Return the (x, y) coordinate for the center point of the cell that contains the specified text.  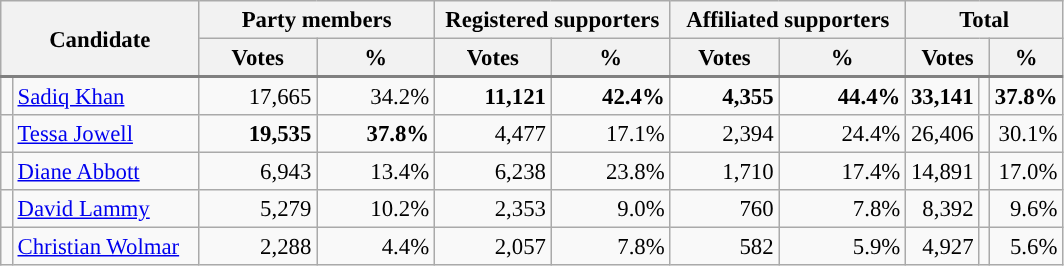
Tessa Jowell (106, 134)
17.4% (842, 172)
24.4% (842, 134)
4,355 (724, 96)
Party members (317, 20)
5.6% (1026, 247)
2,288 (258, 247)
13.4% (376, 172)
17.1% (610, 134)
44.4% (842, 96)
2,353 (492, 209)
4,927 (942, 247)
30.1% (1026, 134)
2,057 (492, 247)
5,279 (258, 209)
11,121 (492, 96)
Candidate (100, 39)
Registered supporters (552, 20)
Total (984, 20)
8,392 (942, 209)
6,238 (492, 172)
34.2% (376, 96)
42.4% (610, 96)
26,406 (942, 134)
23.8% (610, 172)
19,535 (258, 134)
17,665 (258, 96)
David Lammy (106, 209)
Diane Abbott (106, 172)
17.0% (1026, 172)
1,710 (724, 172)
2,394 (724, 134)
Christian Wolmar (106, 247)
9.6% (1026, 209)
5.9% (842, 247)
Sadiq Khan (106, 96)
Affiliated supporters (788, 20)
10.2% (376, 209)
9.0% (610, 209)
4,477 (492, 134)
33,141 (942, 96)
14,891 (942, 172)
4.4% (376, 247)
760 (724, 209)
6,943 (258, 172)
582 (724, 247)
